Capture the cell that displays the provided text and extract its [X, Y] central coordinate. 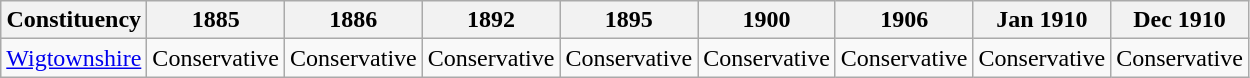
1906 [904, 20]
1885 [216, 20]
1900 [767, 20]
1895 [629, 20]
Dec 1910 [1180, 20]
1892 [491, 20]
Jan 1910 [1042, 20]
1886 [354, 20]
Constituency [74, 20]
Wigtownshire [74, 58]
